Return the [X, Y] coordinate for the center point of the cell that contains the specified text.  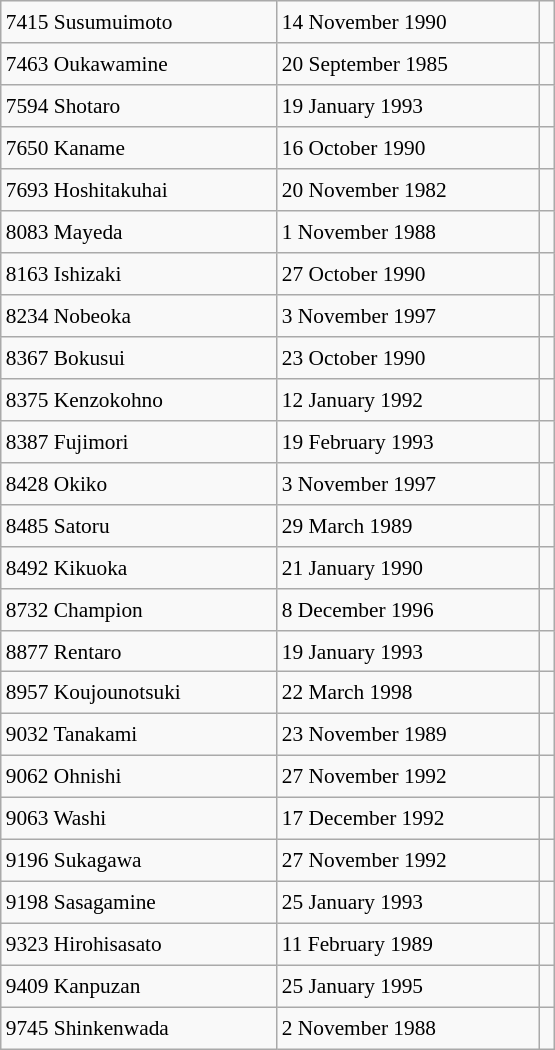
27 October 1990 [408, 274]
8083 Mayeda [139, 232]
8428 Okiko [139, 483]
8492 Kikuoka [139, 567]
8957 Koujounotsuki [139, 693]
19 February 1993 [408, 441]
17 December 1992 [408, 819]
9198 Sasagamine [139, 903]
23 November 1989 [408, 735]
8877 Rentaro [139, 651]
7463 Oukawamine [139, 64]
8387 Fujimori [139, 441]
16 October 1990 [408, 148]
9196 Sukagawa [139, 861]
25 January 1995 [408, 986]
1 November 1988 [408, 232]
8485 Satoru [139, 525]
12 January 1992 [408, 399]
8367 Bokusui [139, 358]
9409 Kanpuzan [139, 986]
25 January 1993 [408, 903]
8163 Ishizaki [139, 274]
22 March 1998 [408, 693]
8 December 1996 [408, 609]
8234 Nobeoka [139, 316]
7693 Hoshitakuhai [139, 190]
20 September 1985 [408, 64]
8375 Kenzokohno [139, 399]
9062 Ohnishi [139, 777]
9032 Tanakami [139, 735]
14 November 1990 [408, 22]
7594 Shotaro [139, 106]
20 November 1982 [408, 190]
23 October 1990 [408, 358]
7650 Kaname [139, 148]
9063 Washi [139, 819]
21 January 1990 [408, 567]
7415 Susumuimoto [139, 22]
11 February 1989 [408, 945]
9323 Hirohisasato [139, 945]
9745 Shinkenwada [139, 1028]
8732 Champion [139, 609]
2 November 1988 [408, 1028]
29 March 1989 [408, 525]
